Identify which cell holds the provided text, then report its (X, Y) central coordinate. 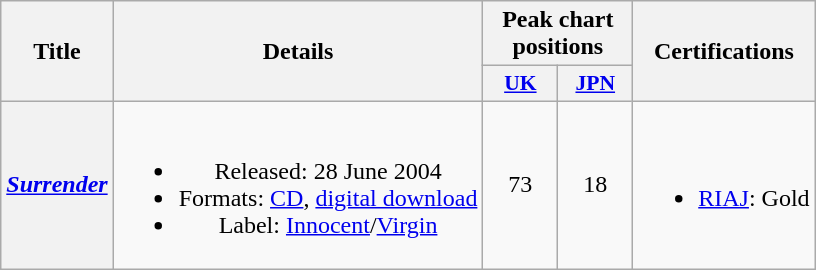
73 (520, 184)
RIAJ: Gold (724, 184)
UK (520, 84)
Details (298, 52)
Surrender (57, 184)
JPN (596, 84)
Certifications (724, 52)
Title (57, 52)
18 (596, 184)
Released: 28 June 2004Formats: CD, digital downloadLabel: Innocent/Virgin (298, 184)
Peak chart positions (558, 34)
